Search for the cell housing the specified text and yield its (x, y) center coordinate. 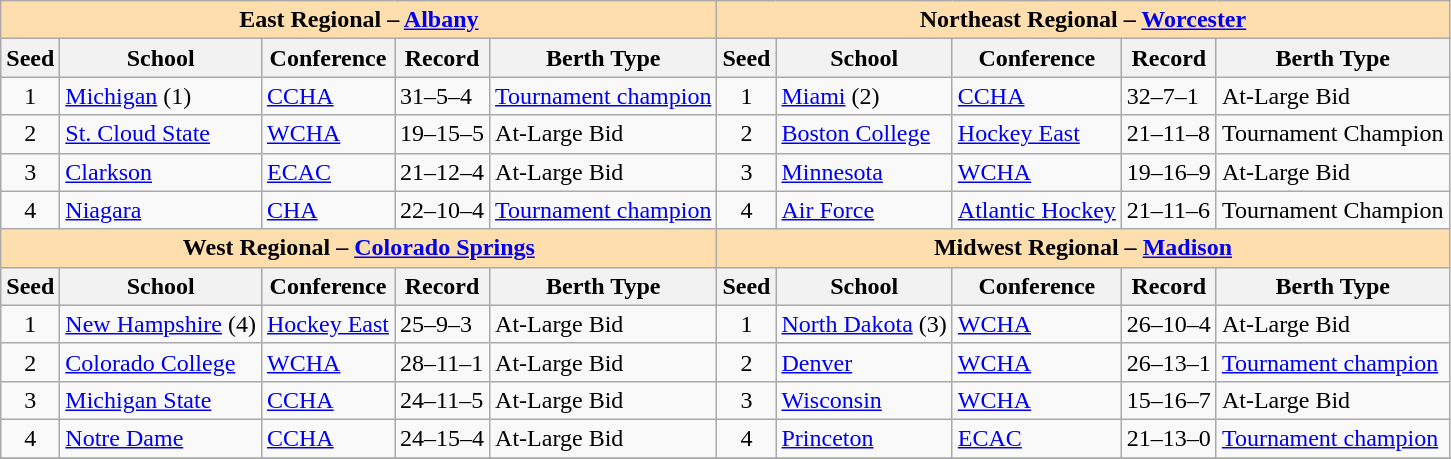
Michigan (1) (161, 96)
Clarkson (161, 172)
Notre Dame (161, 438)
St. Cloud State (161, 134)
Atlantic Hockey (1036, 210)
CHA (328, 210)
28–11–1 (442, 362)
Minnesota (864, 172)
21–11–6 (1168, 210)
West Regional – Colorado Springs (359, 248)
26–13–1 (1168, 362)
21–11–8 (1168, 134)
19–15–5 (442, 134)
25–9–3 (442, 324)
Niagara (161, 210)
24–11–5 (442, 400)
Northeast Regional – Worcester (1083, 20)
26–10–4 (1168, 324)
North Dakota (3) (864, 324)
Michigan State (161, 400)
22–10–4 (442, 210)
24–15–4 (442, 438)
21–12–4 (442, 172)
19–16–9 (1168, 172)
Midwest Regional – Madison (1083, 248)
East Regional – Albany (359, 20)
Colorado College (161, 362)
31–5–4 (442, 96)
Air Force (864, 210)
21–13–0 (1168, 438)
Wisconsin (864, 400)
Boston College (864, 134)
Miami (2) (864, 96)
15–16–7 (1168, 400)
32–7–1 (1168, 96)
Princeton (864, 438)
New Hampshire (4) (161, 324)
Denver (864, 362)
